Locate the cell with the specified text and output its [x, y] center coordinate. 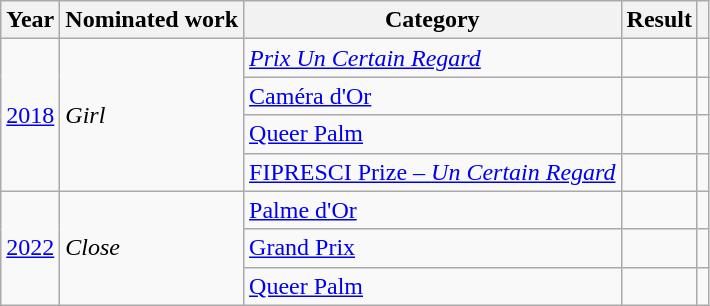
Close [152, 248]
2022 [30, 248]
Grand Prix [433, 248]
Nominated work [152, 20]
FIPRESCI Prize – Un Certain Regard [433, 172]
2018 [30, 115]
Caméra d'Or [433, 96]
Girl [152, 115]
Category [433, 20]
Prix Un Certain Regard [433, 58]
Palme d'Or [433, 210]
Year [30, 20]
Result [659, 20]
